Pinpoint the cell where the given text exists, returning its [x, y] midpoint coordinate. 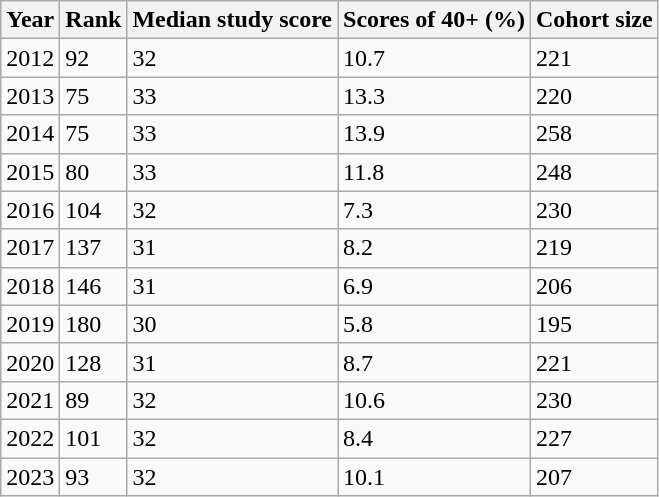
89 [94, 400]
Cohort size [594, 20]
8.4 [434, 438]
180 [94, 324]
2014 [30, 134]
101 [94, 438]
2015 [30, 172]
6.9 [434, 286]
Rank [94, 20]
2018 [30, 286]
80 [94, 172]
2021 [30, 400]
2012 [30, 58]
8.7 [434, 362]
13.9 [434, 134]
146 [94, 286]
2017 [30, 248]
2023 [30, 477]
128 [94, 362]
93 [94, 477]
220 [594, 96]
195 [594, 324]
92 [94, 58]
137 [94, 248]
10.1 [434, 477]
Year [30, 20]
258 [594, 134]
10.6 [434, 400]
104 [94, 210]
Scores of 40+ (%) [434, 20]
2022 [30, 438]
10.7 [434, 58]
2013 [30, 96]
8.2 [434, 248]
5.8 [434, 324]
2020 [30, 362]
248 [594, 172]
227 [594, 438]
7.3 [434, 210]
Median study score [232, 20]
11.8 [434, 172]
13.3 [434, 96]
207 [594, 477]
206 [594, 286]
219 [594, 248]
2016 [30, 210]
2019 [30, 324]
30 [232, 324]
